Detect which cell encompasses the target text, then output its (x, y) center coordinate. 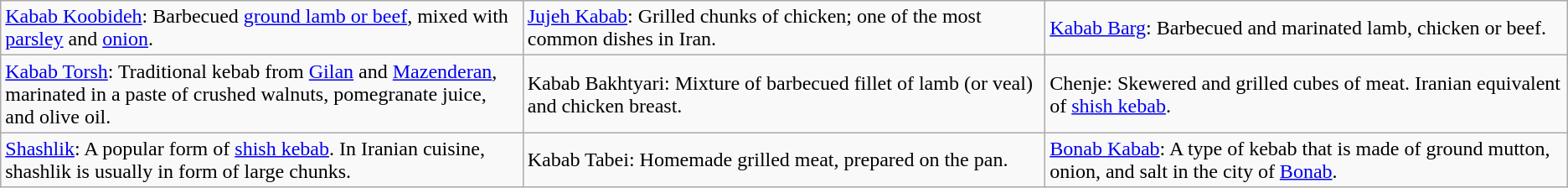
Kabab Koobideh: Barbecued ground lamb or beef, mixed with parsley and onion. (261, 29)
Shashlik: A popular form of shish kebab. In Iranian cuisine, shashlik is usually in form of large chunks. (261, 159)
Chenje: Skewered and grilled cubes of meat. Iranian equivalent of shish kebab. (1307, 94)
Kabab Torsh: Traditional kebab from Gilan and Mazenderan, marinated in a paste of crushed walnuts, pomegranate juice, and olive oil. (261, 94)
Kabab Barg: Barbecued and marinated lamb, chicken or beef. (1307, 29)
Kabab Tabei: Homemade grilled meat, prepared on the pan. (784, 159)
Bonab Kabab: A type of kebab that is made of ground mutton, onion, and salt in the city of Bonab. (1307, 159)
Kabab Bakhtyari: Mixture of barbecued fillet of lamb (or veal) and chicken breast. (784, 94)
Jujeh Kabab: Grilled chunks of chicken; one of the most common dishes in Iran. (784, 29)
